Locate the cell with the specified text and output its [X, Y] center coordinate. 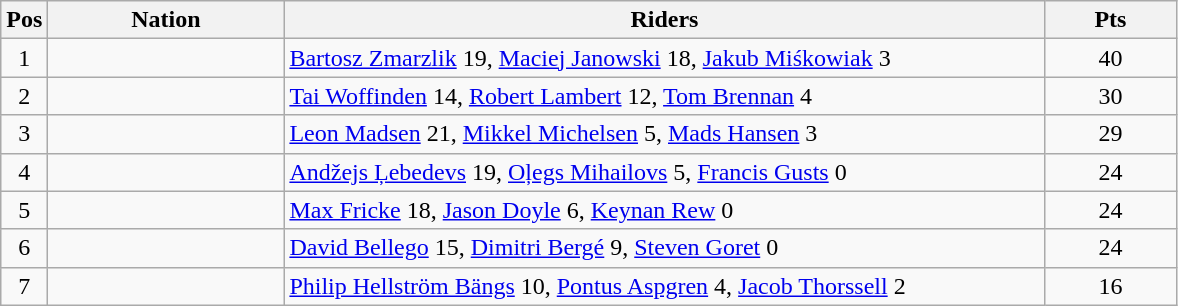
1 [24, 58]
Philip Hellström Bängs 10, Pontus Aspgren 4, Jacob Thorssell 2 [664, 286]
Pts [1110, 20]
Bartosz Zmarzlik 19, Maciej Janowski 18, Jakub Miśkowiak 3 [664, 58]
29 [1110, 134]
Pos [24, 20]
Leon Madsen 21, Mikkel Michelsen 5, Mads Hansen 3 [664, 134]
Max Fricke 18, Jason Doyle 6, Keynan Rew 0 [664, 210]
5 [24, 210]
Riders [664, 20]
40 [1110, 58]
Nation [166, 20]
16 [1110, 286]
3 [24, 134]
Tai Woffinden 14, Robert Lambert 12, Tom Brennan 4 [664, 96]
30 [1110, 96]
Andžejs Ļebedevs 19, Oļegs Mihailovs 5, Francis Gusts 0 [664, 172]
2 [24, 96]
7 [24, 286]
4 [24, 172]
David Bellego 15, Dimitri Bergé 9, Steven Goret 0 [664, 248]
6 [24, 248]
